Capture the cell that displays the provided text and extract its [X, Y] central coordinate. 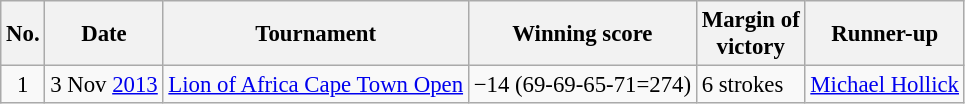
Runner-up [884, 34]
Michael Hollick [884, 85]
1 [23, 85]
6 strokes [750, 85]
Date [104, 34]
Tournament [316, 34]
−14 (69-69-65-71=274) [582, 85]
No. [23, 34]
3 Nov 2013 [104, 85]
Lion of Africa Cape Town Open [316, 85]
Margin ofvictory [750, 34]
Winning score [582, 34]
